From the cell containing the given text, extract its center point as (X, Y) coordinate. 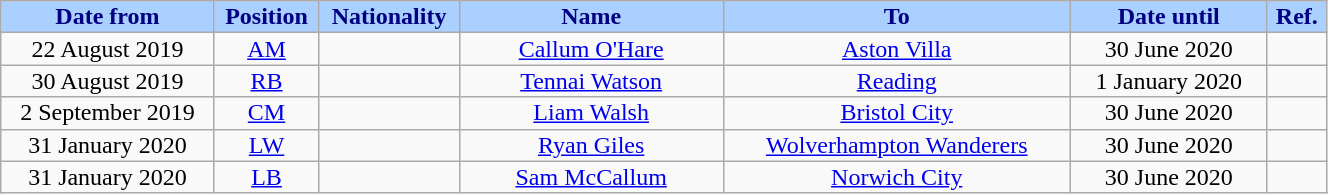
Sam McCallum (591, 177)
CM (266, 113)
Norwich City (896, 177)
Aston Villa (896, 49)
Ref. (1296, 17)
2 September 2019 (108, 113)
To (896, 17)
RB (266, 81)
Tennai Watson (591, 81)
Date until (1168, 17)
LB (266, 177)
Wolverhampton Wanderers (896, 145)
Reading (896, 81)
Ryan Giles (591, 145)
AM (266, 49)
Nationality (389, 17)
Date from (108, 17)
Callum O'Hare (591, 49)
30 August 2019 (108, 81)
Name (591, 17)
LW (266, 145)
Liam Walsh (591, 113)
Position (266, 17)
Bristol City (896, 113)
22 August 2019 (108, 49)
1 January 2020 (1168, 81)
